Detect which cell encompasses the target text, then output its (x, y) center coordinate. 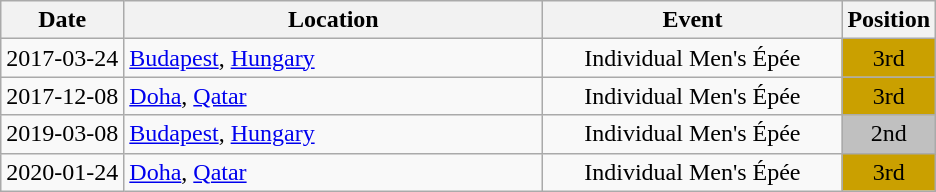
Date (62, 20)
2nd (889, 134)
Position (889, 20)
2017-03-24 (62, 58)
Location (334, 20)
2019-03-08 (62, 134)
Event (692, 20)
2020-01-24 (62, 172)
2017-12-08 (62, 96)
